Identify which cell holds the provided text, then report its (X, Y) central coordinate. 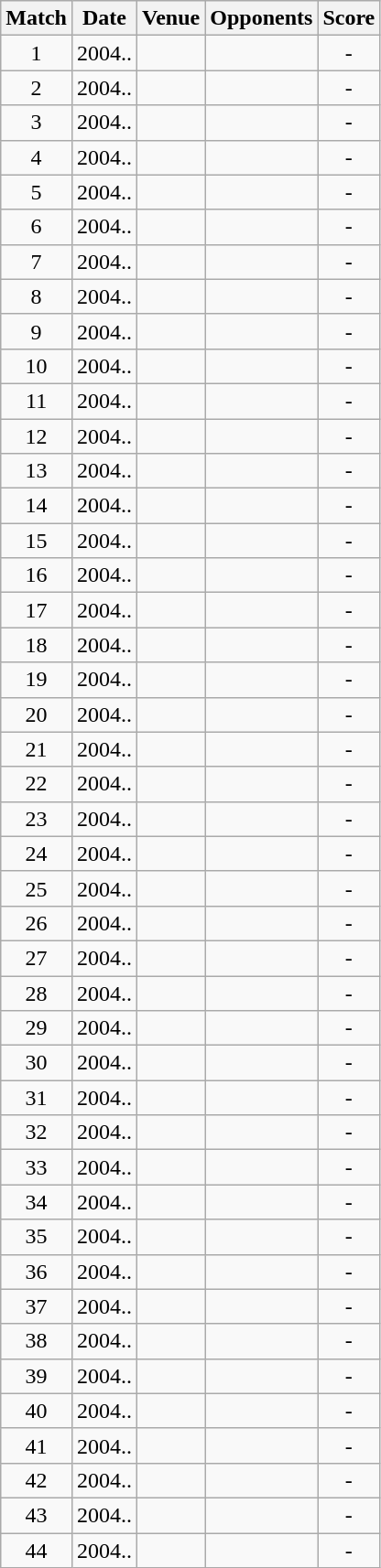
40 (37, 1411)
2 (37, 88)
28 (37, 993)
14 (37, 506)
16 (37, 575)
Opponents (262, 18)
34 (37, 1202)
8 (37, 296)
37 (37, 1306)
Score (349, 18)
38 (37, 1341)
7 (37, 262)
18 (37, 645)
Match (37, 18)
26 (37, 923)
30 (37, 1063)
1 (37, 53)
17 (37, 610)
35 (37, 1237)
9 (37, 331)
44 (37, 1551)
27 (37, 958)
36 (37, 1272)
23 (37, 819)
33 (37, 1167)
20 (37, 714)
5 (37, 192)
10 (37, 366)
32 (37, 1133)
Venue (171, 18)
4 (37, 157)
42 (37, 1480)
22 (37, 784)
15 (37, 541)
19 (37, 680)
31 (37, 1098)
6 (37, 227)
3 (37, 123)
11 (37, 401)
13 (37, 471)
12 (37, 436)
43 (37, 1515)
Date (104, 18)
39 (37, 1376)
25 (37, 888)
29 (37, 1028)
21 (37, 749)
24 (37, 854)
41 (37, 1445)
